Detect which cell encompasses the target text, then output its [x, y] center coordinate. 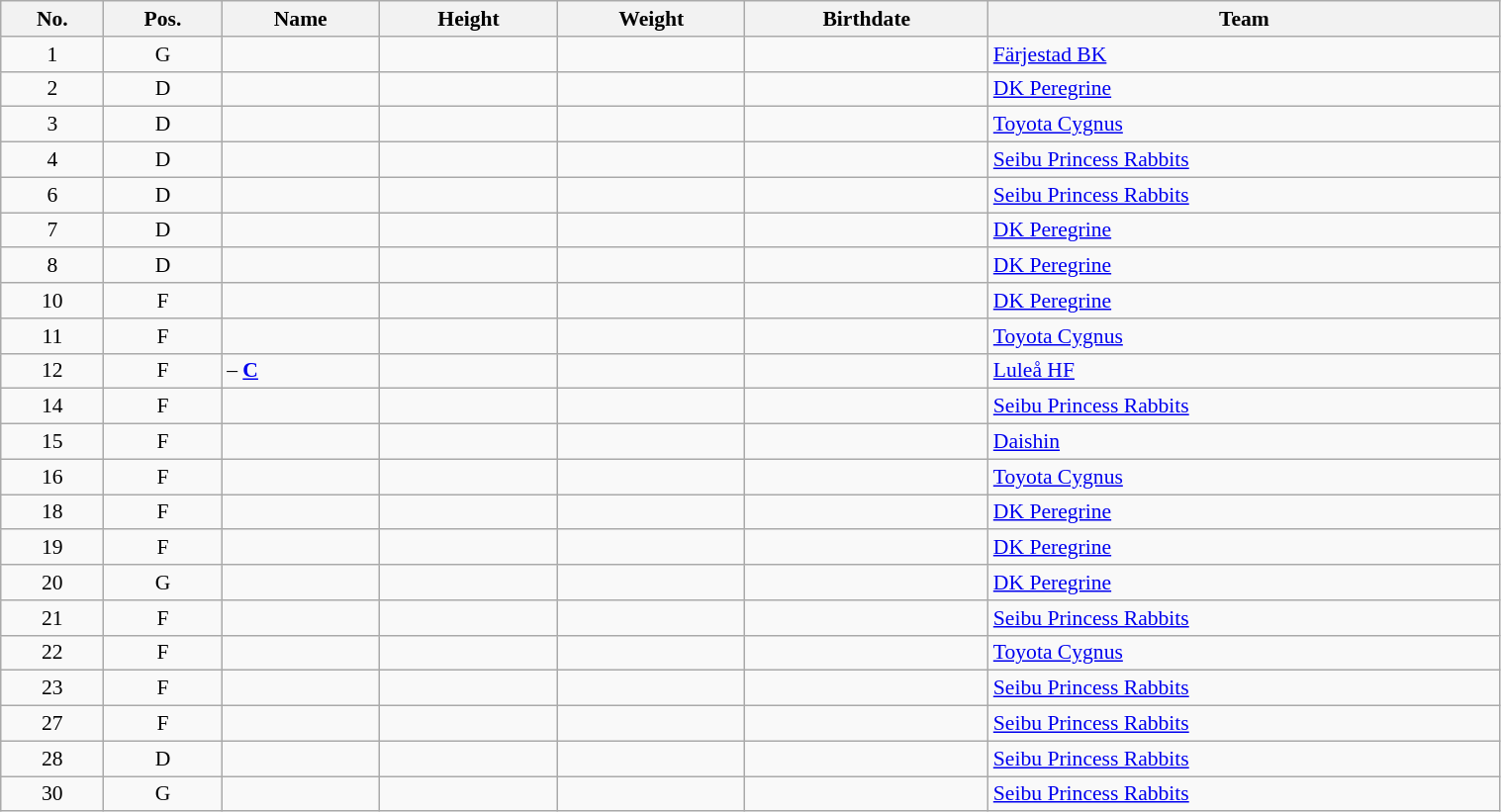
Daishin [1245, 442]
12 [52, 371]
Birthdate [867, 19]
Name [301, 19]
3 [52, 125]
27 [52, 724]
Luleå HF [1245, 371]
Height [468, 19]
Pos. [162, 19]
22 [52, 653]
18 [52, 512]
16 [52, 477]
10 [52, 301]
15 [52, 442]
23 [52, 688]
Färjestad BK [1245, 54]
8 [52, 266]
Weight [651, 19]
11 [52, 336]
1 [52, 54]
19 [52, 548]
4 [52, 160]
28 [52, 759]
14 [52, 406]
7 [52, 230]
Team [1245, 19]
20 [52, 583]
21 [52, 618]
6 [52, 195]
No. [52, 19]
– C [301, 371]
30 [52, 794]
2 [52, 89]
